Search for the cell housing the specified text and yield its (x, y) center coordinate. 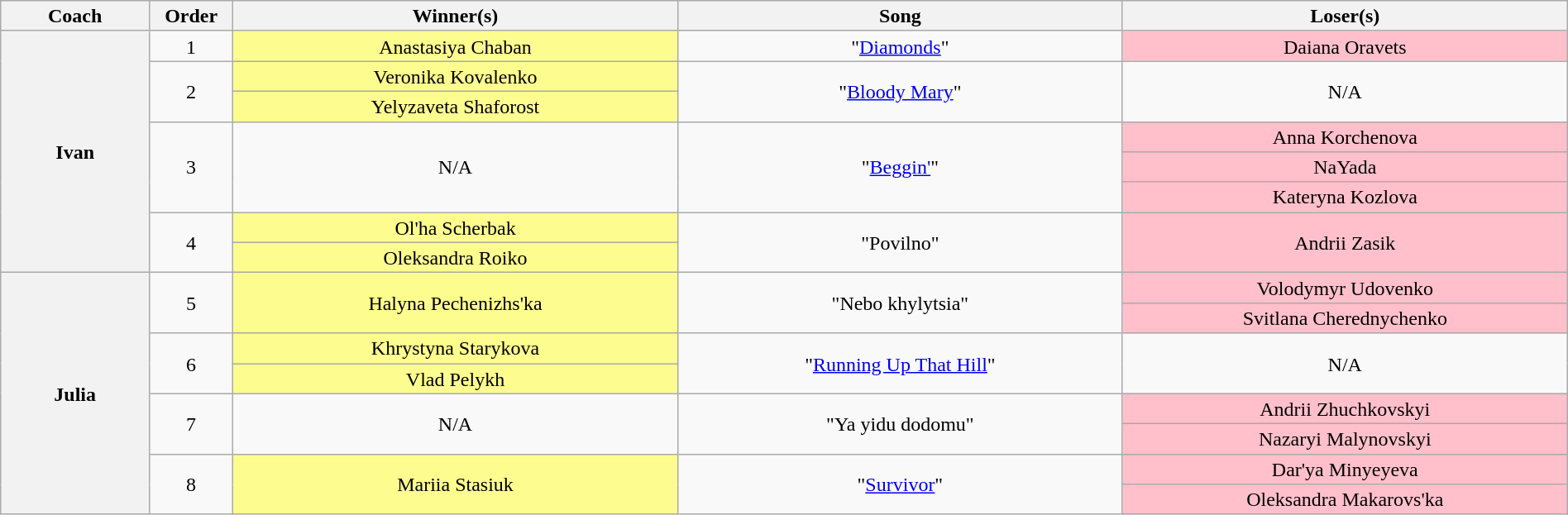
"Beggin'" (900, 167)
"Diamonds" (900, 46)
3 (192, 167)
Kateryna Kozlova (1345, 197)
Mariia Stasiuk (456, 484)
"Running Up That Hill" (900, 364)
Anastasiya Chaban (456, 46)
Oleksandra Roiko (456, 258)
2 (192, 91)
Vlad Pelykh (456, 379)
Coach (75, 17)
8 (192, 484)
Loser(s) (1345, 17)
"Nebo khylytsia" (900, 303)
Andrii Zhuchkovskyi (1345, 408)
5 (192, 303)
6 (192, 364)
Nazaryi Malynovskyi (1345, 440)
Anna Korchenova (1345, 137)
"Ya yidu dodomu" (900, 423)
Halyna Pechenizhs'ka (456, 303)
NaYada (1345, 167)
Veronika Kovalenko (456, 76)
Svitlana Cherednychenko (1345, 317)
4 (192, 243)
Order (192, 17)
Julia (75, 393)
Winner(s) (456, 17)
Volodymyr Udovenko (1345, 288)
"Survivor" (900, 484)
Yelyzaveta Shaforost (456, 106)
Ivan (75, 151)
"Povilno" (900, 243)
Oleksandra Makarovs'ka (1345, 499)
Song (900, 17)
1 (192, 46)
Dar'ya Minyeyeva (1345, 470)
Khrystyna Starykova (456, 349)
Ol'ha Scherbak (456, 228)
7 (192, 423)
Andrii Zasik (1345, 243)
Daiana Oravets (1345, 46)
"Bloody Mary" (900, 91)
